Provide the (X, Y) coordinate of the cell's center where the given text is located.  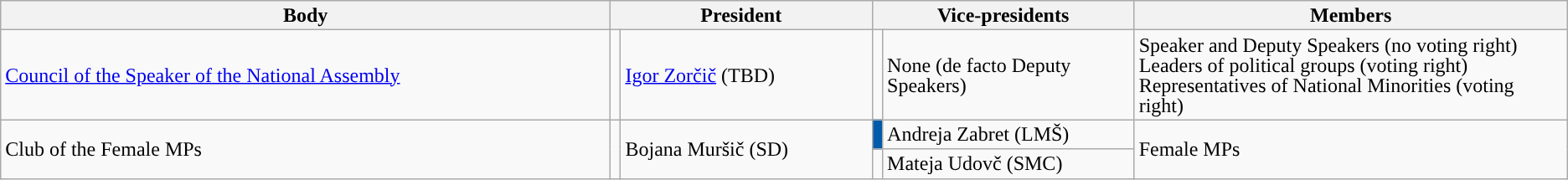
Body (306, 15)
Bojana Muršič (SD) (746, 149)
Speaker and Deputy Speakers (no voting right)Leaders of political groups (voting right)Representatives of National Minorities (voting right) (1350, 75)
Council of the Speaker of the National Assembly (306, 75)
Vice-presidents (1003, 15)
Members (1350, 15)
None (de facto Deputy Speakers) (1008, 75)
Andreja Zabret (LMŠ) (1008, 134)
Mateja Udovč (SMC) (1008, 164)
Club of the Female MPs (306, 149)
President (740, 15)
Female MPs (1350, 149)
Igor Zorčič (TBD) (746, 75)
